Locate the cell with the specified text and output its [x, y] center coordinate. 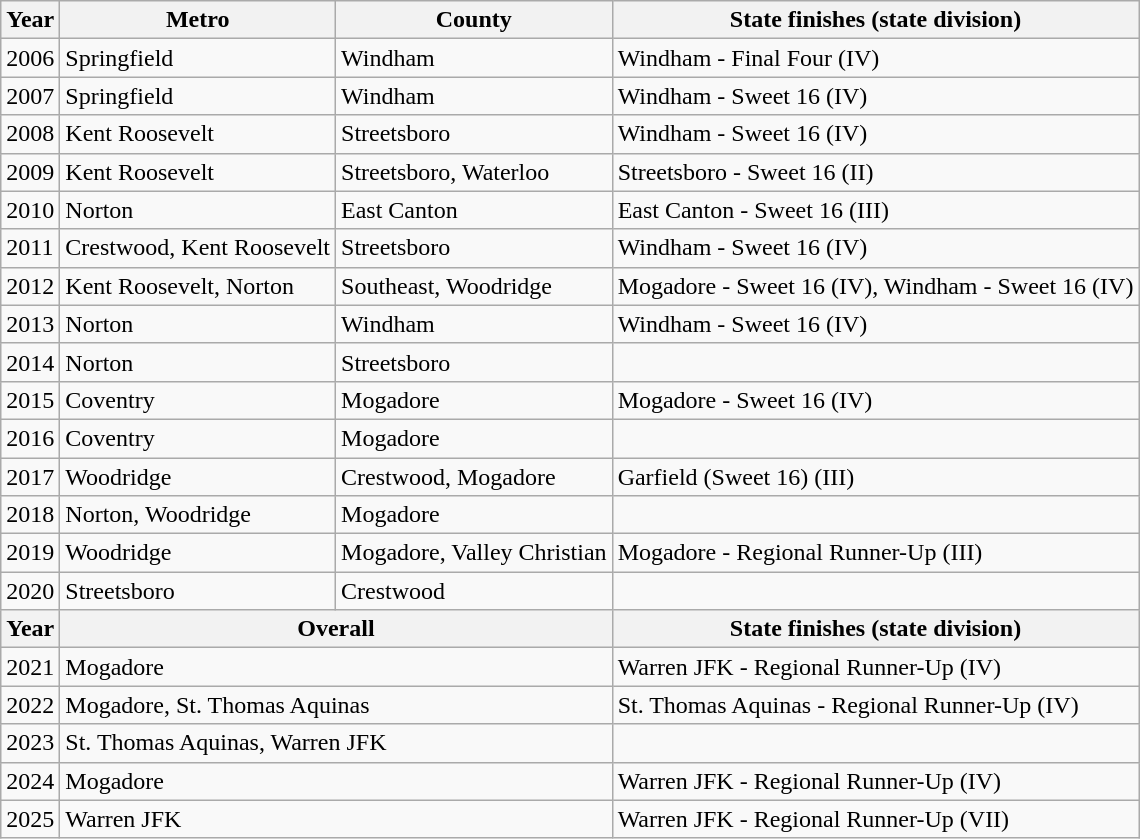
2016 [30, 438]
2019 [30, 553]
2013 [30, 324]
2025 [30, 819]
2017 [30, 477]
2011 [30, 248]
County [474, 20]
Streetsboro - Sweet 16 (II) [876, 172]
Crestwood, Kent Roosevelt [198, 248]
Warren JFK [336, 819]
Mogadore - Sweet 16 (IV), Windham - Sweet 16 (IV) [876, 286]
Crestwood [474, 591]
2018 [30, 515]
2012 [30, 286]
2014 [30, 362]
2021 [30, 667]
St. Thomas Aquinas - Regional Runner-Up (IV) [876, 705]
Norton, Woodridge [198, 515]
2022 [30, 705]
East Canton [474, 210]
2010 [30, 210]
2023 [30, 743]
2009 [30, 172]
2007 [30, 96]
St. Thomas Aquinas, Warren JFK [336, 743]
2020 [30, 591]
Windham - Final Four (IV) [876, 58]
2006 [30, 58]
East Canton - Sweet 16 (III) [876, 210]
2024 [30, 781]
2015 [30, 400]
Mogadore, Valley Christian [474, 553]
Mogadore, St. Thomas Aquinas [336, 705]
Overall [336, 629]
Kent Roosevelt, Norton [198, 286]
Southeast, Woodridge [474, 286]
Crestwood, Mogadore [474, 477]
Metro [198, 20]
2008 [30, 134]
Streetsboro, Waterloo [474, 172]
Mogadore - Sweet 16 (IV) [876, 400]
Mogadore - Regional Runner-Up (III) [876, 553]
Warren JFK - Regional Runner-Up (VII) [876, 819]
Garfield (Sweet 16) (III) [876, 477]
